Identify which cell holds the provided text, then report its [x, y] central coordinate. 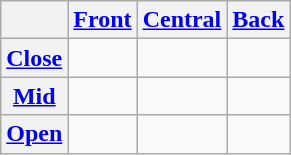
Mid [34, 96]
Central [182, 20]
Open [34, 134]
Front [102, 20]
Close [34, 58]
Back [258, 20]
